Locate the cell with the specified text and output its (X, Y) center coordinate. 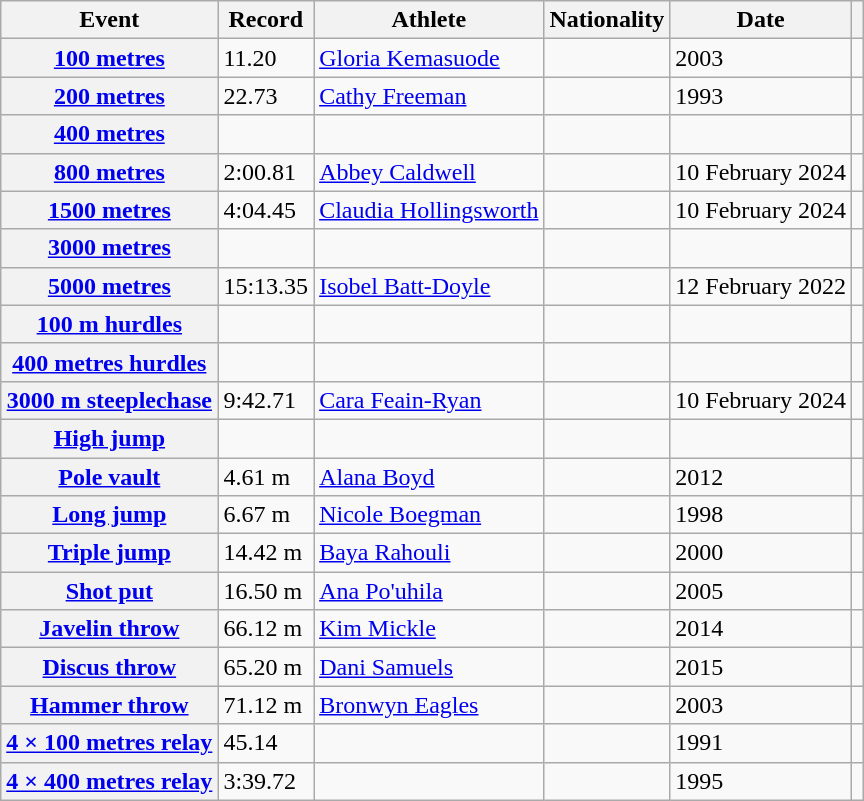
Ana Po'uhila (429, 591)
2014 (761, 629)
Discus throw (110, 667)
66.12 m (266, 629)
Baya Rahouli (429, 553)
1991 (761, 743)
65.20 m (266, 667)
Claudia Hollingsworth (429, 210)
Javelin throw (110, 629)
12 February 2022 (761, 286)
4 × 100 metres relay (110, 743)
Nationality (607, 20)
Date (761, 20)
2000 (761, 553)
3:39.72 (266, 781)
100 metres (110, 58)
Cathy Freeman (429, 96)
15:13.35 (266, 286)
Dani Samuels (429, 667)
Nicole Boegman (429, 515)
400 metres (110, 134)
Long jump (110, 515)
11.20 (266, 58)
Abbey Caldwell (429, 172)
4.61 m (266, 477)
Athlete (429, 20)
6.67 m (266, 515)
Record (266, 20)
Gloria Kemasuode (429, 58)
Shot put (110, 591)
2012 (761, 477)
22.73 (266, 96)
Hammer throw (110, 705)
100 m hurdles (110, 324)
400 metres hurdles (110, 362)
Triple jump (110, 553)
2005 (761, 591)
1500 metres (110, 210)
45.14 (266, 743)
Kim Mickle (429, 629)
4:04.45 (266, 210)
5000 metres (110, 286)
Isobel Batt-Doyle (429, 286)
1995 (761, 781)
1998 (761, 515)
3000 metres (110, 248)
Bronwyn Eagles (429, 705)
1993 (761, 96)
200 metres (110, 96)
High jump (110, 438)
16.50 m (266, 591)
Cara Feain-Ryan (429, 400)
3000 m steeplechase (110, 400)
4 × 400 metres relay (110, 781)
Alana Boyd (429, 477)
2:00.81 (266, 172)
2015 (761, 667)
71.12 m (266, 705)
800 metres (110, 172)
9:42.71 (266, 400)
Event (110, 20)
Pole vault (110, 477)
14.42 m (266, 553)
